Identify which cell holds the provided text, then report its (X, Y) central coordinate. 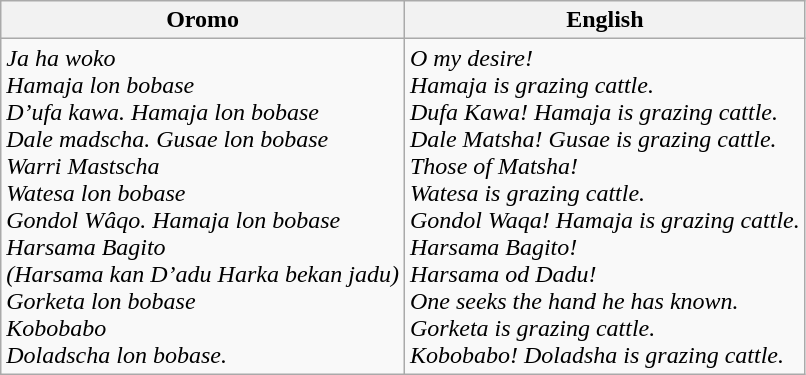
English (604, 20)
Oromo (203, 20)
